Extract the [x, y] coordinate from the center of the cell holding the provided text.  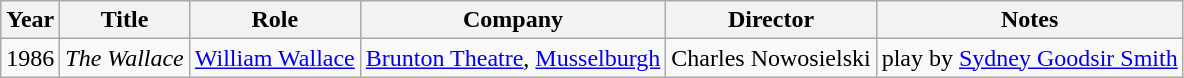
William Wallace [274, 58]
1986 [30, 58]
Director [771, 20]
Notes [1030, 20]
Brunton Theatre, Musselburgh [512, 58]
Company [512, 20]
Year [30, 20]
Title [124, 20]
play by Sydney Goodsir Smith [1030, 58]
Role [274, 20]
Charles Nowosielski [771, 58]
The Wallace [124, 58]
